Pinpoint the cell where the given text exists, returning its (X, Y) midpoint coordinate. 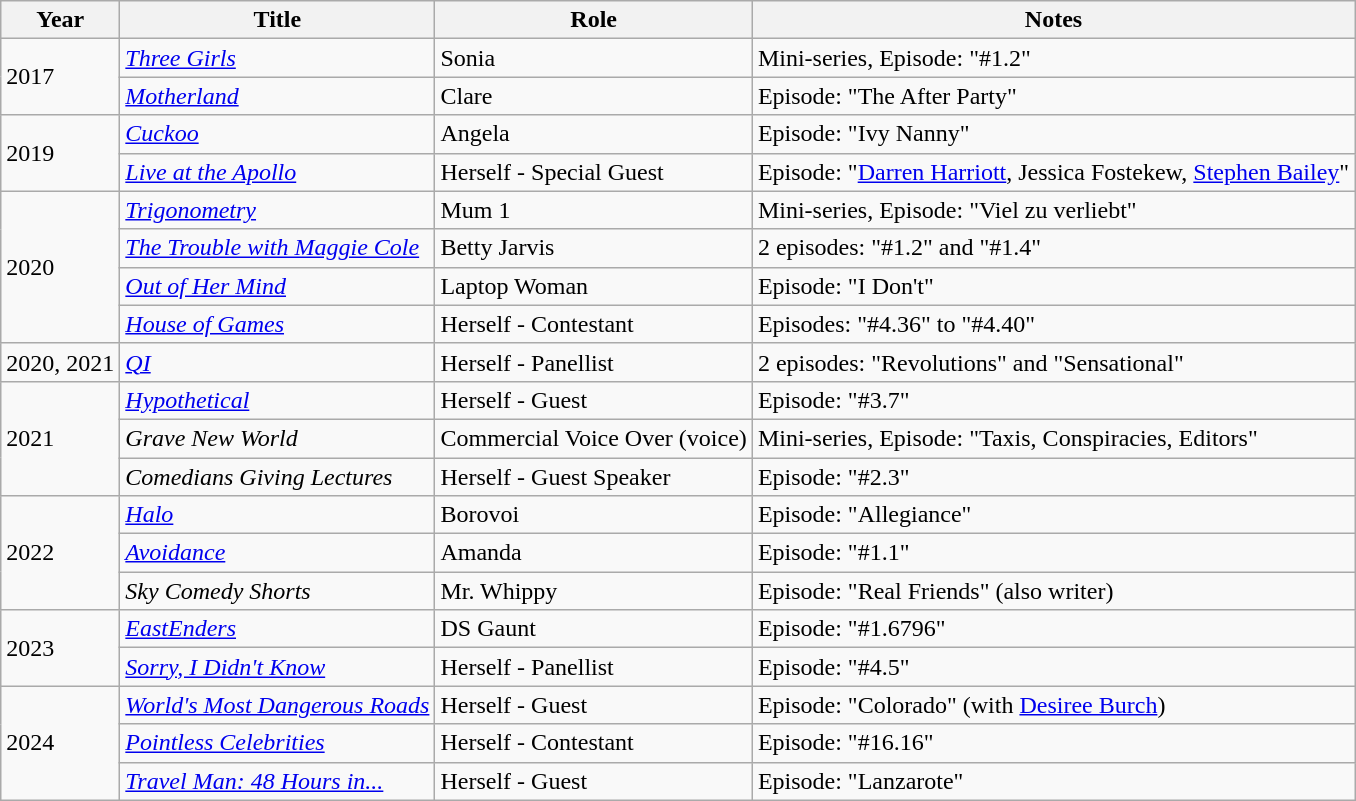
Episode: "Lanzarote" (1053, 781)
2 episodes: "#1.2" and "#1.4" (1053, 248)
Hypothetical (278, 400)
Mini-series, Episode: "#1.2" (1053, 58)
Episode: "The After Party" (1053, 96)
Mini-series, Episode: "Taxis, Conspiracies, Editors" (1053, 438)
Halo (278, 515)
Episodes: "#4.36" to "#4.40" (1053, 324)
Cuckoo (278, 134)
2 episodes: "Revolutions" and "Sensational" (1053, 362)
Borovoi (594, 515)
Trigonometry (278, 210)
Mini-series, Episode: "Viel zu verliebt" (1053, 210)
Episode: "Real Friends" (also writer) (1053, 591)
Comedians Giving Lectures (278, 477)
Episode: "#3.7" (1053, 400)
Mum 1 (594, 210)
Sonia (594, 58)
Out of Her Mind (278, 286)
Sky Comedy Shorts (278, 591)
The Trouble with Maggie Cole (278, 248)
Episode: "Colorado" (with Desiree Burch) (1053, 705)
Episode: "I Don't" (1053, 286)
Episode: "Darren Harriott, Jessica Fostekew, Stephen Bailey" (1053, 172)
Motherland (278, 96)
Betty Jarvis (594, 248)
Clare (594, 96)
Episode: "#4.5" (1053, 667)
Episode: "#1.6796" (1053, 629)
Notes (1053, 20)
2021 (60, 438)
2019 (60, 153)
2020 (60, 267)
DS Gaunt (594, 629)
Pointless Celebrities (278, 743)
Live at the Apollo (278, 172)
Herself - Guest Speaker (594, 477)
2022 (60, 553)
Avoidance (278, 553)
2024 (60, 743)
Episode: "Allegiance" (1053, 515)
2017 (60, 77)
Episode: "#16.16" (1053, 743)
EastEnders (278, 629)
2023 (60, 648)
2020, 2021 (60, 362)
Role (594, 20)
Commercial Voice Over (voice) (594, 438)
House of Games (278, 324)
Year (60, 20)
Episode: "#1.1" (1053, 553)
Angela (594, 134)
World's Most Dangerous Roads (278, 705)
Title (278, 20)
Travel Man: 48 Hours in... (278, 781)
Grave New World (278, 438)
QI (278, 362)
Laptop Woman (594, 286)
Episode: "#2.3" (1053, 477)
Three Girls (278, 58)
Mr. Whippy (594, 591)
Episode: "Ivy Nanny" (1053, 134)
Sorry, I Didn't Know (278, 667)
Amanda (594, 553)
Herself - Special Guest (594, 172)
